From the cell containing the given text, extract its center point as (x, y) coordinate. 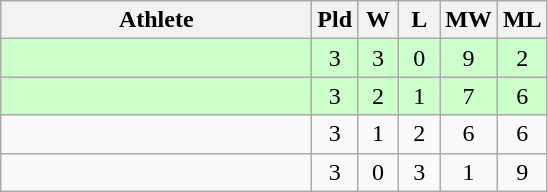
Pld (335, 20)
W (378, 20)
ML (522, 20)
L (420, 20)
MW (469, 20)
Athlete (156, 20)
7 (469, 96)
